Scan for the cell matching the given text and deliver its (x, y) coordinate at center. 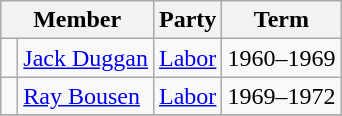
Member (78, 20)
Term (282, 20)
1969–1972 (282, 96)
Jack Duggan (86, 58)
1960–1969 (282, 58)
Party (188, 20)
Ray Bousen (86, 96)
